Locate the cell with the specified text and output its (X, Y) center coordinate. 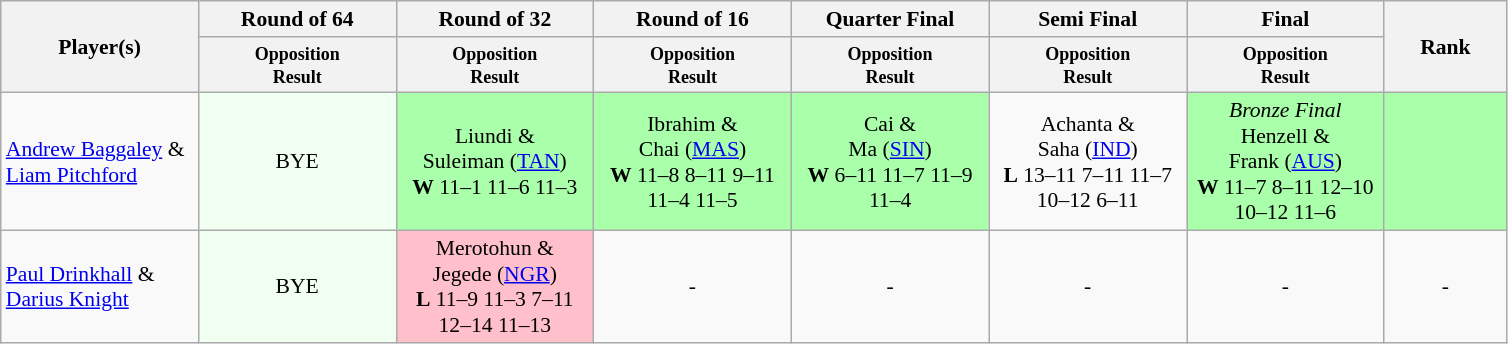
Final (1285, 19)
Liundi &Suleiman (TAN)W 11–1 11–6 11–3 (495, 162)
Player(s) (100, 47)
Cai &Ma (SIN)W 6–11 11–7 11–911–4 (890, 162)
Quarter Final (890, 19)
Andrew Baggaley &Liam Pitchford (100, 162)
Round of 64 (297, 19)
Rank (1446, 47)
Bronze Final Henzell &Frank (AUS)W 11–7 8–11 12–1010–12 11–6 (1285, 162)
Achanta &Saha (IND)L 13–11 7–11 11–710–12 6–11 (1088, 162)
Ibrahim &Chai (MAS)W 11–8 8–11 9–1111–4 11–5 (693, 162)
Round of 32 (495, 19)
Semi Final (1088, 19)
Paul Drinkhall &Darius Knight (100, 287)
Round of 16 (693, 19)
Merotohun &Jegede (NGR)L 11–9 11–3 7–1112–14 11–13 (495, 287)
